Capture the cell that displays the provided text and extract its [X, Y] central coordinate. 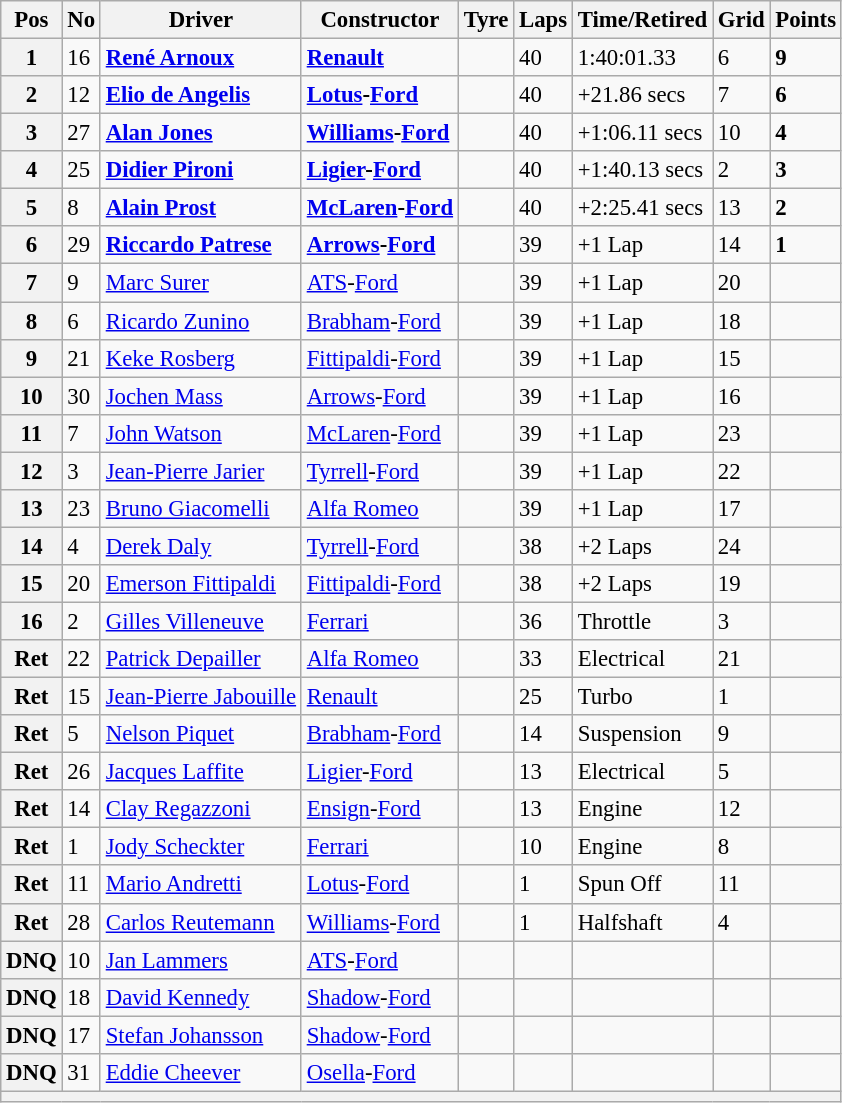
Jody Scheckter [200, 847]
27 [81, 133]
1:40:01.33 [642, 58]
Mario Andretti [200, 885]
19 [742, 584]
John Watson [200, 433]
Elio de Angelis [200, 95]
Derek Daly [200, 546]
Keke Rosberg [200, 358]
Spun Off [642, 885]
Jean-Pierre Jabouille [200, 697]
Laps [544, 20]
Jacques Laffite [200, 772]
33 [544, 659]
26 [81, 772]
Osella-Ford [380, 1073]
Grid [742, 20]
Marc Surer [200, 283]
Driver [200, 20]
24 [742, 546]
Riccardo Patrese [200, 245]
30 [81, 396]
Ricardo Zunino [200, 321]
Didier Pironi [200, 170]
Patrick Depailler [200, 659]
René Arnoux [200, 58]
David Kennedy [200, 997]
Eddie Cheever [200, 1073]
+2:25.41 secs [642, 208]
Jan Lammers [200, 960]
Alan Jones [200, 133]
Suspension [642, 734]
Time/Retired [642, 20]
Halfshaft [642, 922]
Ensign-Ford [380, 809]
28 [81, 922]
36 [544, 621]
31 [81, 1073]
No [81, 20]
+1:40.13 secs [642, 170]
Jochen Mass [200, 396]
Constructor [380, 20]
Jean-Pierre Jarier [200, 471]
Carlos Reutemann [200, 922]
Turbo [642, 697]
Clay Regazzoni [200, 809]
Throttle [642, 621]
+1:06.11 secs [642, 133]
Nelson Piquet [200, 734]
Pos [32, 20]
Tyre [486, 20]
Emerson Fittipaldi [200, 584]
Stefan Johansson [200, 1035]
Points [806, 20]
Gilles Villeneuve [200, 621]
Alain Prost [200, 208]
29 [81, 245]
+21.86 secs [642, 95]
Bruno Giacomelli [200, 509]
